Detect which cell encompasses the target text, then output its (X, Y) center coordinate. 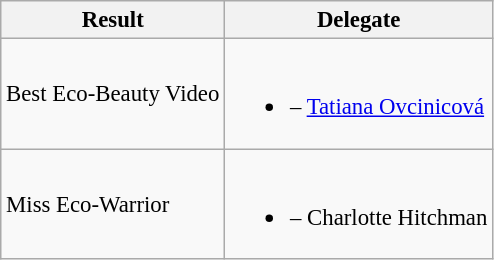
Delegate (359, 20)
Result (113, 20)
Best Eco-Beauty Video (113, 94)
– Tatiana Ovcinicová (359, 94)
– Charlotte Hitchman (359, 204)
Miss Eco-Warrior (113, 204)
